Output the (X, Y) coordinate of the center of the cell containing the given text.  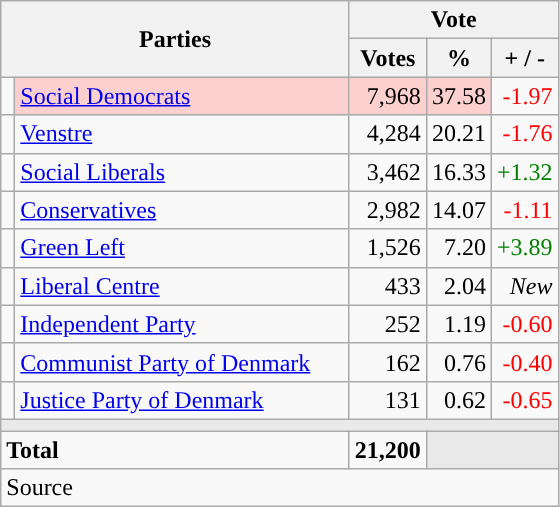
131 (388, 400)
20.21 (458, 134)
21,200 (388, 449)
Justice Party of Denmark (182, 400)
0.62 (458, 400)
2,982 (388, 210)
+3.89 (524, 248)
7,968 (388, 96)
252 (388, 324)
2.04 (458, 286)
-0.40 (524, 362)
New (524, 286)
-1.76 (524, 134)
1.19 (458, 324)
Source (280, 488)
% (458, 58)
16.33 (458, 172)
Green Left (182, 248)
1,526 (388, 248)
+1.32 (524, 172)
Social Liberals (182, 172)
Venstre (182, 134)
Vote (454, 20)
Liberal Centre (182, 286)
-0.65 (524, 400)
Total (176, 449)
Parties (176, 39)
162 (388, 362)
-1.11 (524, 210)
Votes (388, 58)
-0.60 (524, 324)
433 (388, 286)
+ / - (524, 58)
37.58 (458, 96)
Independent Party (182, 324)
7.20 (458, 248)
4,284 (388, 134)
3,462 (388, 172)
Communist Party of Denmark (182, 362)
14.07 (458, 210)
Social Democrats (182, 96)
-1.97 (524, 96)
Conservatives (182, 210)
0.76 (458, 362)
